Capture the cell that displays the provided text and extract its (x, y) central coordinate. 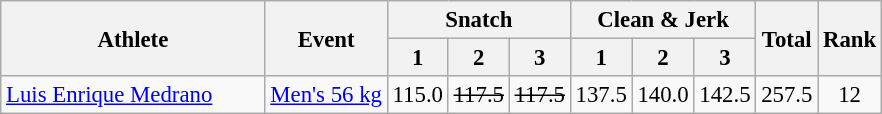
Clean & Jerk (663, 20)
12 (850, 95)
Event (326, 38)
257.5 (787, 95)
137.5 (601, 95)
140.0 (663, 95)
142.5 (725, 95)
Rank (850, 38)
Luis Enrique Medrano (133, 95)
115.0 (418, 95)
Snatch (478, 20)
Total (787, 38)
Athlete (133, 38)
Men's 56 kg (326, 95)
